Find where the given text appears and provide that cell's center as [x, y] coordinate. 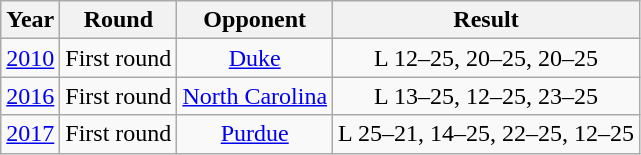
Purdue [255, 134]
North Carolina [255, 96]
L 13–25, 12–25, 23–25 [486, 96]
2010 [30, 58]
Opponent [255, 20]
Year [30, 20]
Duke [255, 58]
L 12–25, 20–25, 20–25 [486, 58]
Result [486, 20]
2016 [30, 96]
Round [118, 20]
L 25–21, 14–25, 22–25, 12–25 [486, 134]
2017 [30, 134]
